Find where the given text appears and provide that cell's center as (X, Y) coordinate. 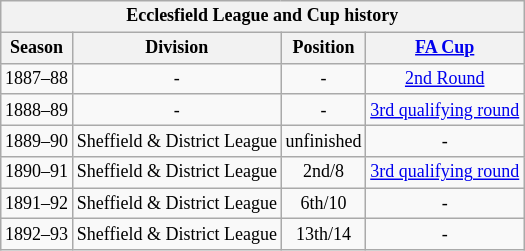
unfinished (324, 140)
Position (324, 48)
FA Cup (445, 48)
1889–90 (37, 140)
2nd/8 (324, 172)
13th/14 (324, 234)
1887–88 (37, 78)
Season (37, 48)
1891–92 (37, 204)
1890–91 (37, 172)
1888–89 (37, 110)
Division (176, 48)
2nd Round (445, 78)
Ecclesfield League and Cup history (262, 16)
1892–93 (37, 234)
6th/10 (324, 204)
